Return [X, Y] of the center of cell containing provided text 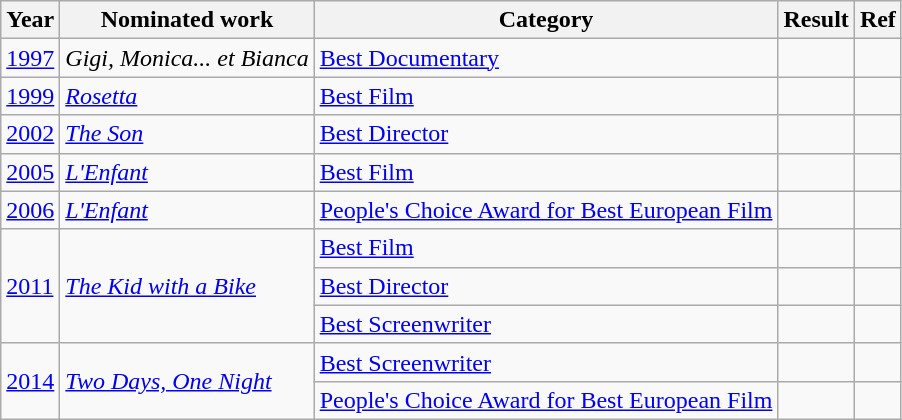
The Kid with a Bike [187, 286]
Two Days, One Night [187, 381]
Rosetta [187, 96]
Category [546, 20]
2002 [30, 134]
2006 [30, 210]
1999 [30, 96]
Ref [878, 20]
Nominated work [187, 20]
Best Documentary [546, 58]
Year [30, 20]
2014 [30, 381]
The Son [187, 134]
Result [816, 20]
1997 [30, 58]
2005 [30, 172]
Gigi, Monica... et Bianca [187, 58]
2011 [30, 286]
